Provide the (X, Y) coordinate of the cell's center where the given text is located.  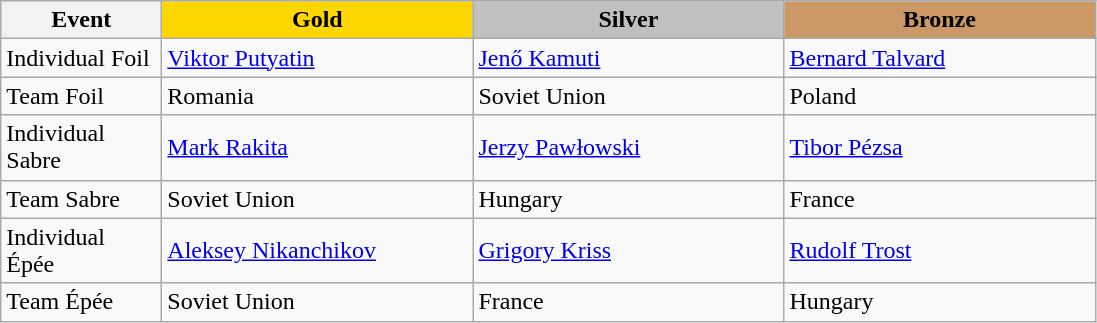
Silver (628, 20)
Romania (318, 96)
Individual Sabre (82, 148)
Viktor Putyatin (318, 58)
Individual Foil (82, 58)
Rudolf Trost (940, 250)
Individual Épée (82, 250)
Poland (940, 96)
Mark Rakita (318, 148)
Tibor Pézsa (940, 148)
Event (82, 20)
Team Sabre (82, 199)
Bernard Talvard (940, 58)
Gold (318, 20)
Jenő Kamuti (628, 58)
Team Foil (82, 96)
Grigory Kriss (628, 250)
Team Épée (82, 302)
Bronze (940, 20)
Jerzy Pawłowski (628, 148)
Aleksey Nikanchikov (318, 250)
